Search for the cell housing the specified text and yield its [X, Y] center coordinate. 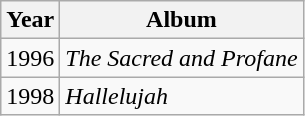
Year [30, 20]
The Sacred and Profane [182, 58]
Hallelujah [182, 96]
1998 [30, 96]
1996 [30, 58]
Album [182, 20]
